Pinpoint the cell where the given text exists, returning its (x, y) midpoint coordinate. 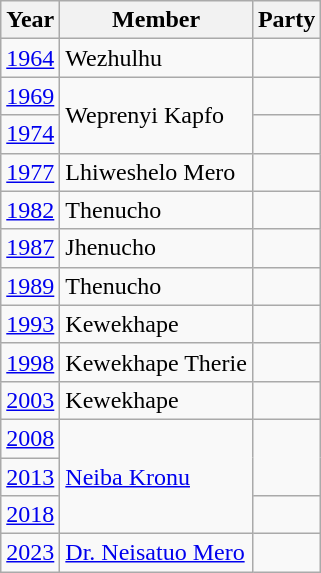
Year (30, 20)
Member (156, 20)
Wezhulhu (156, 58)
Jhenucho (156, 248)
1998 (30, 362)
2008 (30, 438)
2013 (30, 477)
1987 (30, 248)
1982 (30, 210)
2018 (30, 515)
1989 (30, 286)
2003 (30, 400)
2023 (30, 553)
1969 (30, 96)
Lhiweshelo Mero (156, 172)
1964 (30, 58)
Weprenyi Kapfo (156, 115)
Kewekhape Therie (156, 362)
1977 (30, 172)
1993 (30, 324)
Party (286, 20)
1974 (30, 134)
Dr. Neisatuo Mero (156, 553)
Neiba Kronu (156, 476)
